Determine the (X, Y) coordinate at the center of the cell enclosing the given text.  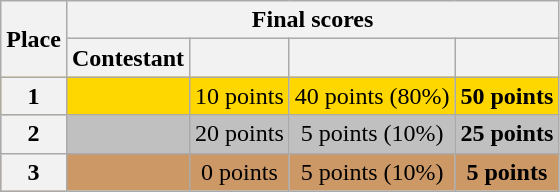
50 points (507, 96)
0 points (240, 172)
2 (34, 134)
40 points (80%) (372, 96)
5 points (507, 172)
Final scores (312, 20)
10 points (240, 96)
Contestant (128, 58)
Place (34, 39)
1 (34, 96)
25 points (507, 134)
20 points (240, 134)
3 (34, 172)
